Capture the cell that displays the provided text and extract its [x, y] central coordinate. 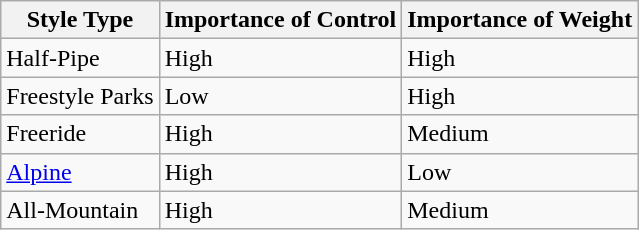
Freestyle Parks [80, 96]
All-Mountain [80, 210]
Importance of Control [280, 20]
Half-Pipe [80, 58]
Alpine [80, 172]
Freeride [80, 134]
Style Type [80, 20]
Importance of Weight [520, 20]
